Determine the [X, Y] coordinate at the center of the cell enclosing the given text.  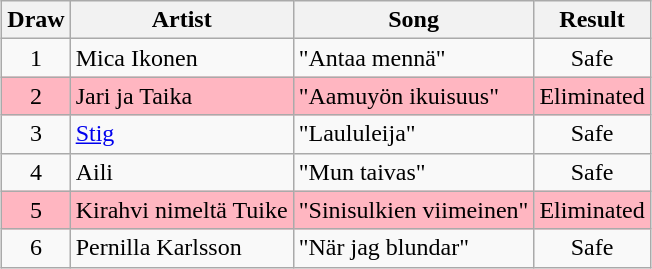
Song [414, 20]
2 [36, 96]
Kirahvi nimeltä Tuike [182, 210]
Result [592, 20]
Jari ja Taika [182, 96]
4 [36, 172]
Draw [36, 20]
Pernilla Karlsson [182, 248]
Mica Ikonen [182, 58]
1 [36, 58]
5 [36, 210]
"Mun taivas" [414, 172]
"Aamuyön ikuisuus" [414, 96]
"Laululeija" [414, 134]
Stig [182, 134]
"När jag blundar" [414, 248]
3 [36, 134]
Artist [182, 20]
Aili [182, 172]
"Antaa mennä" [414, 58]
"Sinisulkien viimeinen" [414, 210]
6 [36, 248]
